Detect which cell encompasses the target text, then output its (X, Y) center coordinate. 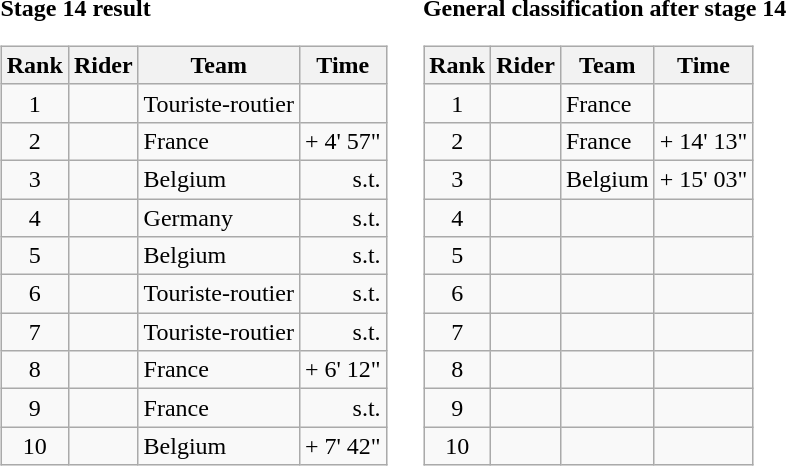
+ 6' 12" (342, 370)
+ 15' 03" (704, 179)
+ 4' 57" (342, 141)
+ 7' 42" (342, 446)
+ 14' 13" (704, 141)
Germany (218, 217)
